For the text-containing cell, return its midpoint in (x, y) coordinate format. 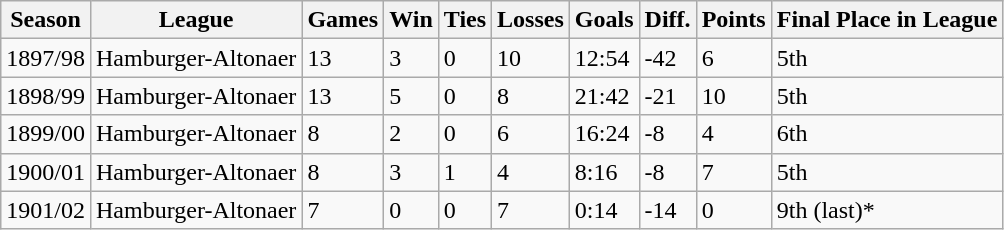
Ties (464, 20)
1898/99 (46, 96)
6th (887, 134)
League (196, 20)
1899/00 (46, 134)
9th (last)* (887, 210)
-14 (668, 210)
Games (343, 20)
Final Place in League (887, 20)
-42 (668, 58)
Win (412, 20)
Points (734, 20)
Losses (531, 20)
2 (412, 134)
1901/02 (46, 210)
-21 (668, 96)
Season (46, 20)
5 (412, 96)
Diff. (668, 20)
0:14 (604, 210)
12:54 (604, 58)
1897/98 (46, 58)
8:16 (604, 172)
1900/01 (46, 172)
Goals (604, 20)
21:42 (604, 96)
16:24 (604, 134)
1 (464, 172)
